Locate the cell with the specified text and output its [x, y] center coordinate. 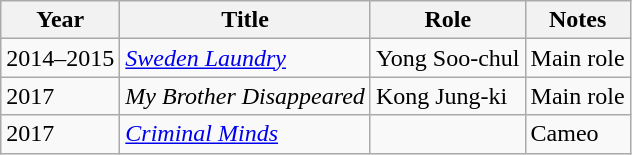
Yong Soo-chul [448, 58]
Cameo [578, 134]
Title [246, 20]
Kong Jung-ki [448, 96]
Criminal Minds [246, 134]
Notes [578, 20]
My Brother Disappeared [246, 96]
Role [448, 20]
2014–2015 [60, 58]
Sweden Laundry [246, 58]
Year [60, 20]
